Pinpoint the cell where the given text exists, returning its [x, y] midpoint coordinate. 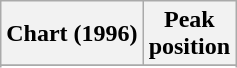
Peakposition [189, 34]
Chart (1996) [72, 34]
